Find where the given text appears and provide that cell's center as (x, y) coordinate. 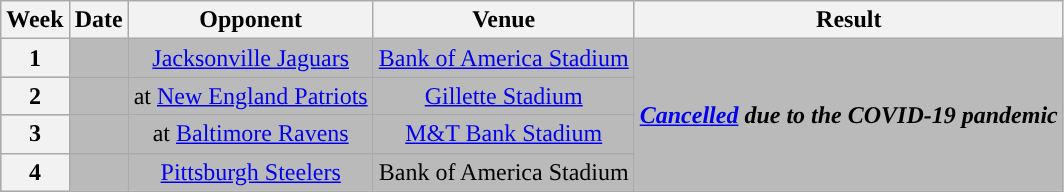
2 (35, 96)
Cancelled due to the COVID-19 pandemic (848, 115)
Opponent (250, 20)
Gillette Stadium (504, 96)
3 (35, 134)
at Baltimore Ravens (250, 134)
Jacksonville Jaguars (250, 58)
M&T Bank Stadium (504, 134)
Venue (504, 20)
4 (35, 172)
1 (35, 58)
Week (35, 20)
Pittsburgh Steelers (250, 172)
Result (848, 20)
Date (98, 20)
at New England Patriots (250, 96)
